Extract the [X, Y] coordinate from the center of the cell holding the provided text.  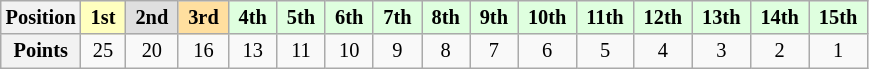
8th [446, 17]
11 [301, 51]
4 [663, 51]
4th [253, 17]
14th [779, 17]
2nd [152, 17]
10 [349, 51]
11th [604, 17]
10th [547, 17]
9 [397, 51]
2 [779, 51]
Position [41, 17]
13 [253, 51]
6th [349, 17]
3 [721, 51]
16 [203, 51]
25 [104, 51]
7th [397, 17]
20 [152, 51]
1 [838, 51]
8 [446, 51]
5th [301, 17]
5 [604, 51]
9th [494, 17]
3rd [203, 17]
15th [838, 17]
12th [663, 17]
6 [547, 51]
7 [494, 51]
Points [41, 51]
1st [104, 17]
13th [721, 17]
